Search for the cell housing the specified text and yield its [X, Y] center coordinate. 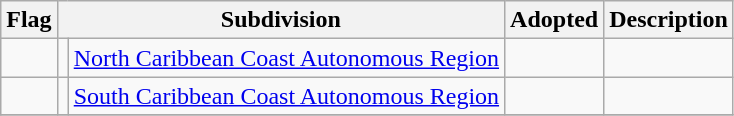
Subdivision [280, 20]
Adopted [554, 20]
North Caribbean Coast Autonomous Region [286, 58]
Flag [29, 20]
Description [669, 20]
South Caribbean Coast Autonomous Region [286, 96]
